Find where the given text appears and provide that cell's center as (X, Y) coordinate. 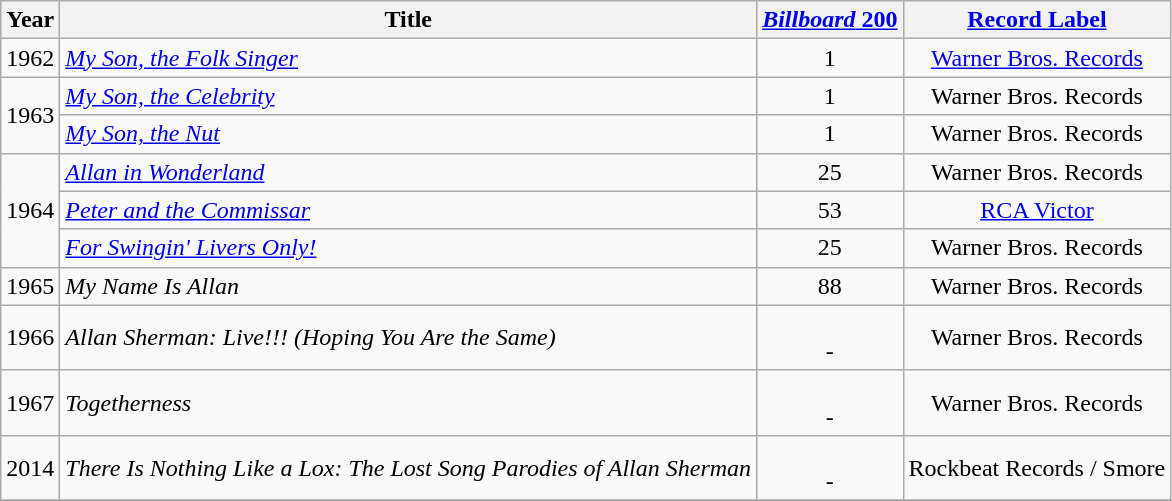
Record Label (1037, 20)
Billboard 200 (830, 20)
Rockbeat Records / Smore (1037, 468)
RCA Victor (1037, 210)
My Name Is Allan (408, 286)
My Son, the Folk Singer (408, 58)
1967 (30, 402)
Allan Sherman: Live!!! (Hoping You Are the Same) (408, 338)
Peter and the Commissar (408, 210)
88 (830, 286)
1964 (30, 210)
There Is Nothing Like a Lox: The Lost Song Parodies of Allan Sherman (408, 468)
1965 (30, 286)
My Son, the Nut (408, 134)
Title (408, 20)
1963 (30, 115)
53 (830, 210)
For Swingin' Livers Only! (408, 248)
My Son, the Celebrity (408, 96)
2014 (30, 468)
Togetherness (408, 402)
1962 (30, 58)
Year (30, 20)
1966 (30, 338)
Allan in Wonderland (408, 172)
